Determine the [X, Y] coordinate at the center of the cell enclosing the given text.  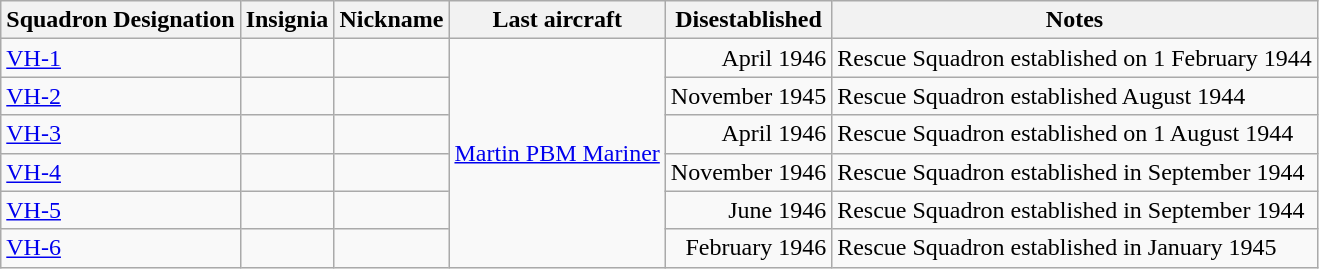
June 1946 [748, 210]
Rescue Squadron established August 1944 [1075, 96]
VH-1 [120, 58]
November 1945 [748, 96]
Martin PBM Mariner [557, 153]
VH-4 [120, 172]
February 1946 [748, 248]
Disestablished [748, 20]
VH-3 [120, 134]
Rescue Squadron established on 1 August 1944 [1075, 134]
November 1946 [748, 172]
Last aircraft [557, 20]
Insignia [287, 20]
VH-5 [120, 210]
VH-6 [120, 248]
Rescue Squadron established in January 1945 [1075, 248]
Notes [1075, 20]
VH-2 [120, 96]
Rescue Squadron established on 1 February 1944 [1075, 58]
Squadron Designation [120, 20]
Nickname [392, 20]
